Locate the cell with the specified text and output its [x, y] center coordinate. 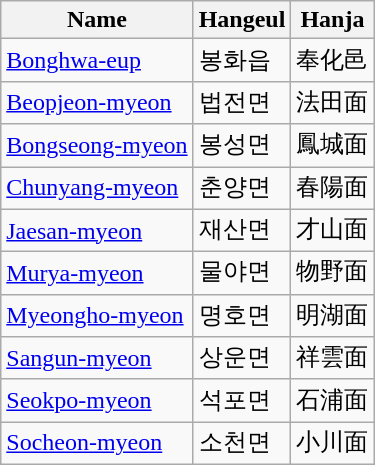
祥雲面 [332, 358]
才山面 [332, 230]
Name [97, 20]
物野面 [332, 274]
Chunyang-myeon [97, 188]
明湖面 [332, 316]
鳳城面 [332, 146]
小川面 [332, 444]
Hanja [332, 20]
봉성면 [242, 146]
春陽面 [332, 188]
Seokpo-myeon [97, 400]
Hangeul [242, 20]
Beopjeon-myeon [97, 102]
법전면 [242, 102]
명호면 [242, 316]
Bonghwa-eup [97, 60]
물야면 [242, 274]
소천면 [242, 444]
상운면 [242, 358]
Jaesan-myeon [97, 230]
法田面 [332, 102]
봉화읍 [242, 60]
석포면 [242, 400]
Myeongho-myeon [97, 316]
재산면 [242, 230]
Murya-myeon [97, 274]
Socheon-myeon [97, 444]
Bongseong-myeon [97, 146]
石浦面 [332, 400]
Sangun-myeon [97, 358]
춘양면 [242, 188]
奉化邑 [332, 60]
